Provide the [X, Y] coordinate of the cell's center where the given text is located.  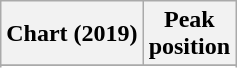
Peakposition [189, 34]
Chart (2019) [72, 34]
